Scan for the cell matching the given text and deliver its [X, Y] coordinate at center. 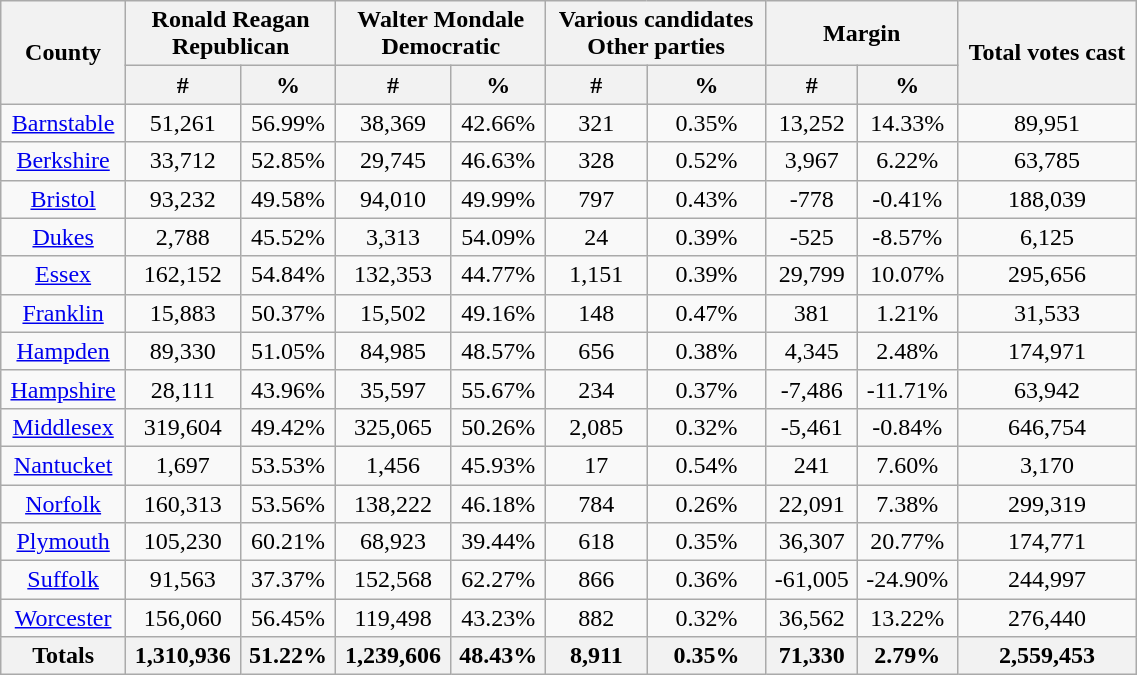
0.47% [706, 313]
646,754 [1047, 427]
784 [596, 503]
89,951 [1047, 123]
2,559,453 [1047, 656]
63,942 [1047, 389]
89,330 [182, 351]
68,923 [394, 542]
276,440 [1047, 618]
Berkshire [64, 161]
14.33% [907, 123]
29,799 [812, 275]
56.99% [288, 123]
36,562 [812, 618]
Worcester [64, 618]
328 [596, 161]
Middlesex [64, 427]
0.37% [706, 389]
-0.41% [907, 199]
43.23% [498, 618]
Total votes cast [1047, 52]
56.45% [288, 618]
866 [596, 580]
28,111 [182, 389]
3,170 [1047, 465]
4,345 [812, 351]
84,985 [394, 351]
Walter MondaleDemocratic [441, 34]
53.56% [288, 503]
51.22% [288, 656]
656 [596, 351]
1,310,936 [182, 656]
44.77% [498, 275]
93,232 [182, 199]
37.37% [288, 580]
60.21% [288, 542]
42.66% [498, 123]
-7,486 [812, 389]
Plymouth [64, 542]
2.79% [907, 656]
381 [812, 313]
-778 [812, 199]
138,222 [394, 503]
3,313 [394, 237]
8,911 [596, 656]
882 [596, 618]
Barnstable [64, 123]
Essex [64, 275]
3,967 [812, 161]
105,230 [182, 542]
2,788 [182, 237]
24 [596, 237]
49.16% [498, 313]
325,065 [394, 427]
45.93% [498, 465]
51.05% [288, 351]
55.67% [498, 389]
244,997 [1047, 580]
-11.71% [907, 389]
48.43% [498, 656]
43.96% [288, 389]
-8.57% [907, 237]
0.52% [706, 161]
Various candidatesOther parties [656, 34]
618 [596, 542]
295,656 [1047, 275]
53.53% [288, 465]
39.44% [498, 542]
2,085 [596, 427]
1.21% [907, 313]
15,883 [182, 313]
-5,461 [812, 427]
71,330 [812, 656]
1,697 [182, 465]
35,597 [394, 389]
17 [596, 465]
52.85% [288, 161]
31,533 [1047, 313]
241 [812, 465]
321 [596, 123]
22,091 [812, 503]
62.27% [498, 580]
0.26% [706, 503]
54.84% [288, 275]
1,456 [394, 465]
13.22% [907, 618]
188,039 [1047, 199]
Bristol [64, 199]
Margin [862, 34]
152,568 [394, 580]
162,152 [182, 275]
2.48% [907, 351]
119,498 [394, 618]
319,604 [182, 427]
20.77% [907, 542]
46.63% [498, 161]
Nantucket [64, 465]
0.38% [706, 351]
63,785 [1047, 161]
49.99% [498, 199]
29,745 [394, 161]
6.22% [907, 161]
-61,005 [812, 580]
Hampshire [64, 389]
46.18% [498, 503]
Totals [64, 656]
234 [596, 389]
50.37% [288, 313]
1,239,606 [394, 656]
132,353 [394, 275]
45.52% [288, 237]
-525 [812, 237]
0.54% [706, 465]
7.60% [907, 465]
91,563 [182, 580]
0.36% [706, 580]
174,971 [1047, 351]
1,151 [596, 275]
33,712 [182, 161]
49.42% [288, 427]
48.57% [498, 351]
County [64, 52]
Hampden [64, 351]
0.43% [706, 199]
160,313 [182, 503]
7.38% [907, 503]
36,307 [812, 542]
156,060 [182, 618]
-0.84% [907, 427]
49.58% [288, 199]
797 [596, 199]
299,319 [1047, 503]
51,261 [182, 123]
-24.90% [907, 580]
Norfolk [64, 503]
Ronald ReaganRepublican [230, 34]
6,125 [1047, 237]
Franklin [64, 313]
Suffolk [64, 580]
148 [596, 313]
50.26% [498, 427]
54.09% [498, 237]
Dukes [64, 237]
13,252 [812, 123]
15,502 [394, 313]
10.07% [907, 275]
94,010 [394, 199]
174,771 [1047, 542]
38,369 [394, 123]
